From the cell containing the given text, extract its center point as (X, Y) coordinate. 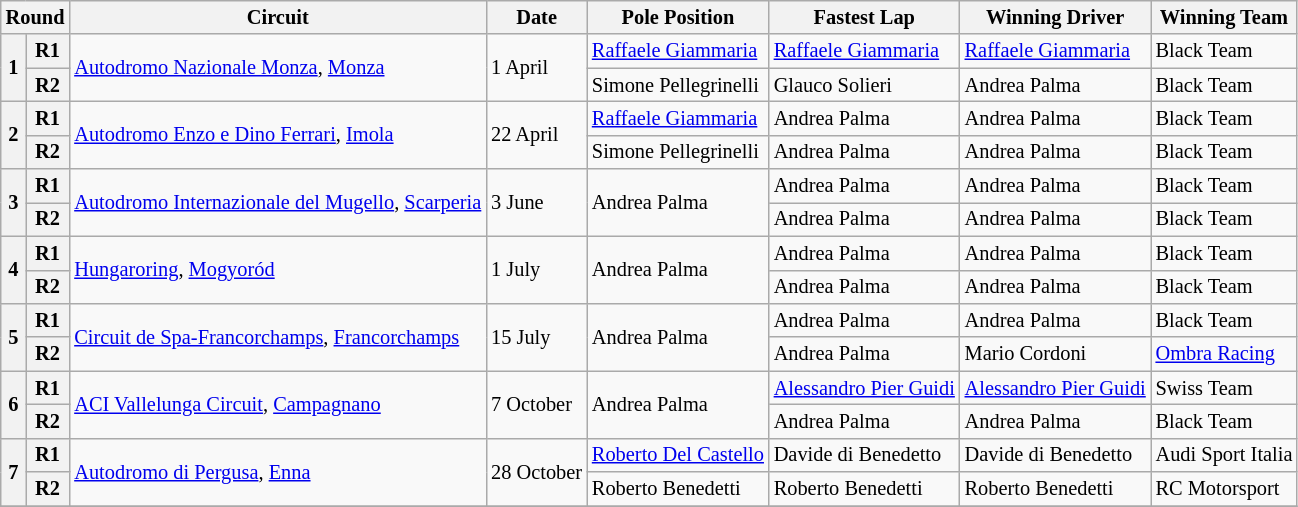
Autodromo Enzo e Dino Ferrari, Imola (278, 134)
Hungaroring, Mogyoród (278, 270)
1 (14, 68)
22 April (536, 134)
15 July (536, 336)
Winning Driver (1056, 17)
Circuit (278, 17)
Date (536, 17)
Autodromo Internazionale del Mugello, Scarperia (278, 202)
Glauco Solieri (864, 85)
Winning Team (1224, 17)
Roberto Del Castello (678, 455)
2 (14, 134)
4 (14, 270)
Circuit de Spa-Francorchamps, Francorchamps (278, 336)
Fastest Lap (864, 17)
RC Motorsport (1224, 489)
Autodromo Nazionale Monza, Monza (278, 68)
Ombra Racing (1224, 354)
Audi Sport Italia (1224, 455)
Autodromo di Pergusa, Enna (278, 472)
Pole Position (678, 17)
1 April (536, 68)
Mario Cordoni (1056, 354)
7 (14, 472)
3 June (536, 202)
28 October (536, 472)
3 (14, 202)
6 (14, 404)
7 October (536, 404)
Swiss Team (1224, 388)
Round (36, 17)
ACI Vallelunga Circuit, Campagnano (278, 404)
5 (14, 336)
1 July (536, 270)
